Return (X, Y) of the center of cell containing provided text 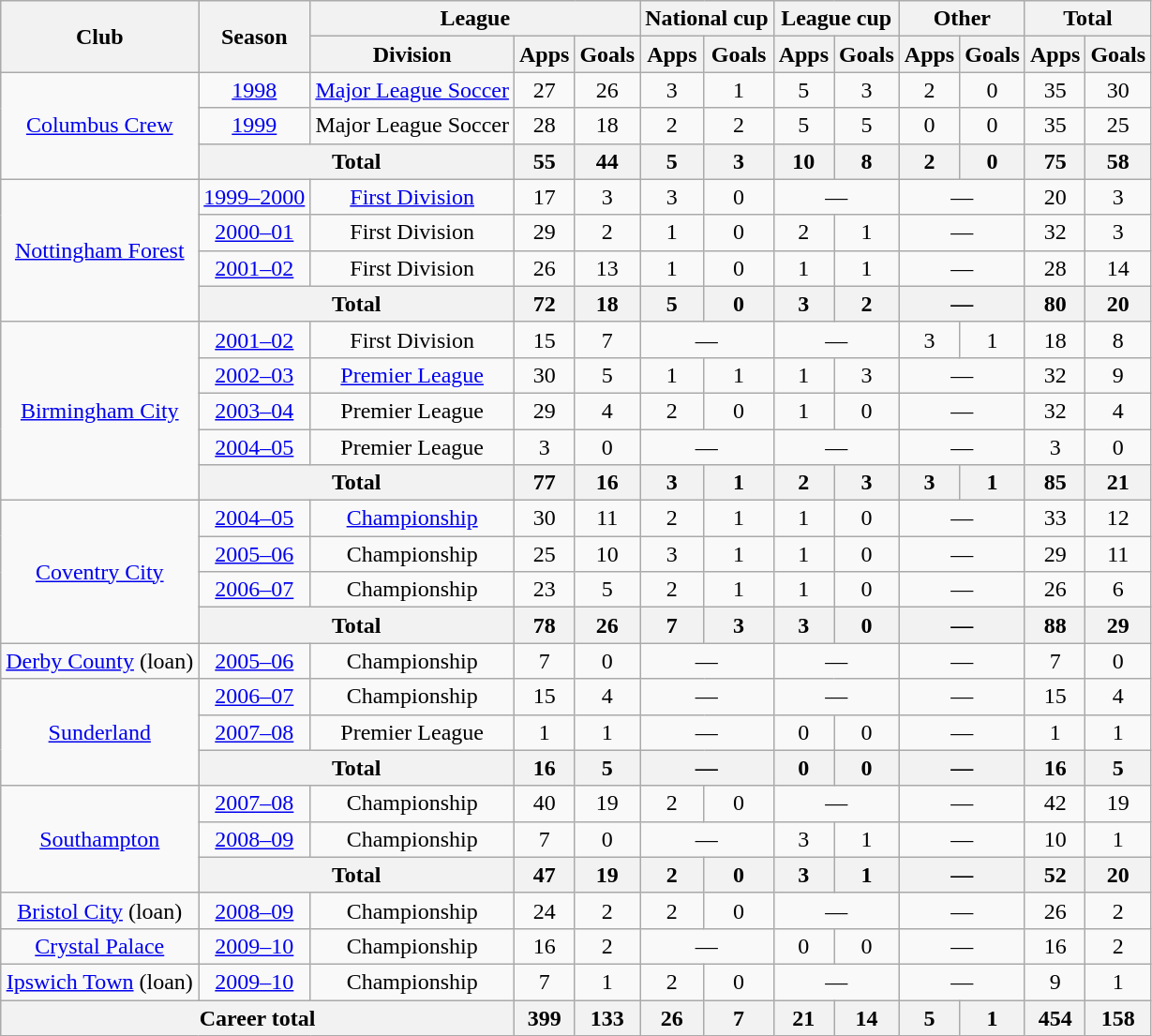
77 (544, 483)
454 (1055, 1017)
17 (544, 197)
Coventry City (99, 572)
88 (1055, 625)
Nottingham Forest (99, 250)
399 (544, 1017)
Sunderland (99, 732)
2002–03 (255, 375)
Career total (258, 1017)
Ipswich Town (loan) (99, 982)
13 (607, 268)
52 (1055, 875)
Columbus Crew (99, 126)
Club (99, 37)
23 (544, 590)
National cup (707, 19)
League (475, 19)
47 (544, 875)
1998 (255, 90)
Birmingham City (99, 411)
33 (1055, 518)
1999–2000 (255, 197)
85 (1055, 483)
75 (1055, 161)
58 (1118, 161)
Derby County (loan) (99, 661)
42 (1055, 803)
80 (1055, 304)
78 (544, 625)
55 (544, 161)
24 (544, 910)
1999 (255, 126)
6 (1118, 590)
72 (544, 304)
Crystal Palace (99, 946)
158 (1118, 1017)
133 (607, 1017)
12 (1118, 518)
2003–04 (255, 411)
Season (255, 37)
Division (412, 54)
Southampton (99, 839)
League cup (836, 19)
40 (544, 803)
44 (607, 161)
27 (544, 90)
Other (962, 19)
2000–01 (255, 233)
Bristol City (loan) (99, 910)
